Identify which cell holds the provided text, then report its (x, y) central coordinate. 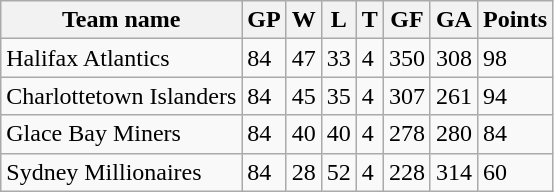
307 (406, 96)
60 (514, 172)
Charlottetown Islanders (122, 96)
Glace Bay Miners (122, 134)
GP (264, 20)
Sydney Millionaires (122, 172)
Points (514, 20)
278 (406, 134)
308 (454, 58)
280 (454, 134)
228 (406, 172)
261 (454, 96)
45 (304, 96)
T (370, 20)
Team name (122, 20)
94 (514, 96)
28 (304, 172)
GF (406, 20)
33 (338, 58)
98 (514, 58)
47 (304, 58)
350 (406, 58)
L (338, 20)
Halifax Atlantics (122, 58)
GA (454, 20)
35 (338, 96)
52 (338, 172)
W (304, 20)
314 (454, 172)
